Pinpoint the cell where the given text exists, returning its (x, y) midpoint coordinate. 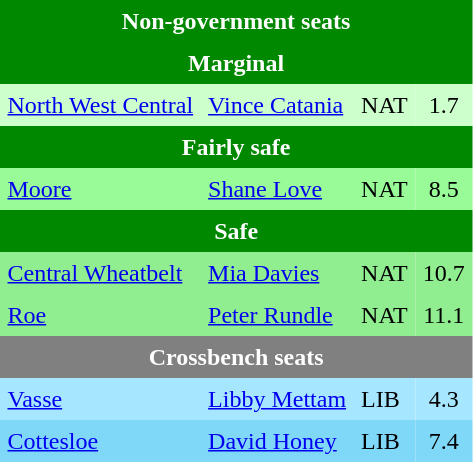
Vince Catania (278, 106)
11.1 (444, 316)
Fairly safe (236, 148)
1.7 (444, 106)
LIB (385, 400)
Roe (100, 316)
Mia Davies (278, 274)
Libby Mettam (278, 400)
Moore (100, 190)
Peter Rundle (278, 316)
Marginal (236, 64)
4.3 (444, 400)
Non-government seats (236, 22)
Safe (236, 232)
8.5 (444, 190)
Central Wheatbelt (100, 274)
Vasse (100, 400)
North West Central (100, 106)
Shane Love (278, 190)
10.7 (444, 274)
Crossbench seats (236, 358)
